Capture the cell that displays the provided text and extract its [X, Y] central coordinate. 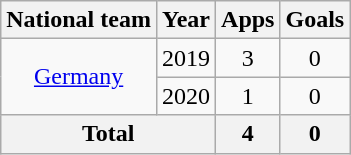
1 [248, 96]
Year [186, 20]
National team [79, 20]
4 [248, 134]
Apps [248, 20]
2020 [186, 96]
2019 [186, 58]
Total [108, 134]
Germany [79, 77]
3 [248, 58]
Goals [315, 20]
